Locate the cell with the specified text and output its [x, y] center coordinate. 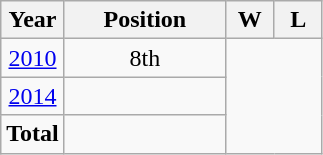
Total [33, 134]
Year [33, 20]
2014 [33, 96]
2010 [33, 58]
W [250, 20]
8th [144, 58]
L [298, 20]
Position [144, 20]
